Locate the cell with the specified text and output its [X, Y] center coordinate. 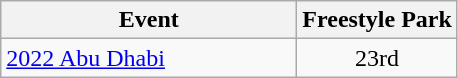
23rd [378, 58]
Freestyle Park [378, 20]
Event [149, 20]
2022 Abu Dhabi [149, 58]
